Detect which cell encompasses the target text, then output its (x, y) center coordinate. 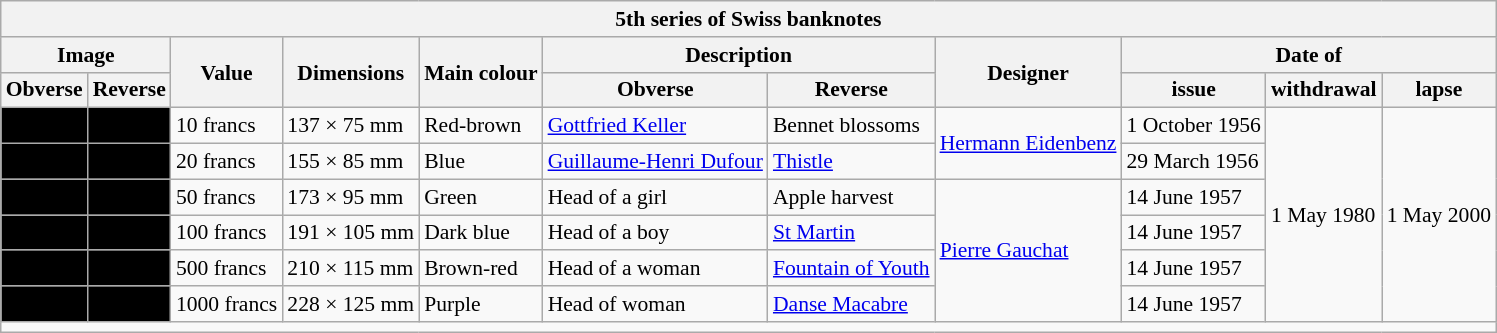
173 × 95 mm (350, 197)
Red-brown (480, 126)
Guillaume-Henri Dufour (656, 162)
Designer (1028, 72)
1000 francs (226, 304)
Green (480, 197)
Value (226, 72)
Pierre Gauchat (1028, 250)
20 francs (226, 162)
137 × 75 mm (350, 126)
1 May 1980 (1324, 215)
Head of woman (656, 304)
Head of a boy (656, 233)
1 May 2000 (1439, 215)
Head of a girl (656, 197)
Fountain of Youth (852, 269)
155 × 85 mm (350, 162)
Hermann Eidenbenz (1028, 144)
Date of (1310, 55)
228 × 125 mm (350, 304)
1 October 1956 (1194, 126)
Danse Macabre (852, 304)
Dark blue (480, 233)
500 francs (226, 269)
100 francs (226, 233)
210 × 115 mm (350, 269)
issue (1194, 90)
Blue (480, 162)
St Martin (852, 233)
Purple (480, 304)
Gottfried Keller (656, 126)
Head of a woman (656, 269)
withdrawal (1324, 90)
Dimensions (350, 72)
29 March 1956 (1194, 162)
Main colour (480, 72)
Bennet blossoms (852, 126)
50 francs (226, 197)
191 × 105 mm (350, 233)
Brown-red (480, 269)
Image (86, 55)
10 francs (226, 126)
Thistle (852, 162)
5th series of Swiss banknotes (748, 19)
lapse (1439, 90)
Description (739, 55)
Apple harvest (852, 197)
